Scan for the cell matching the given text and deliver its (x, y) coordinate at center. 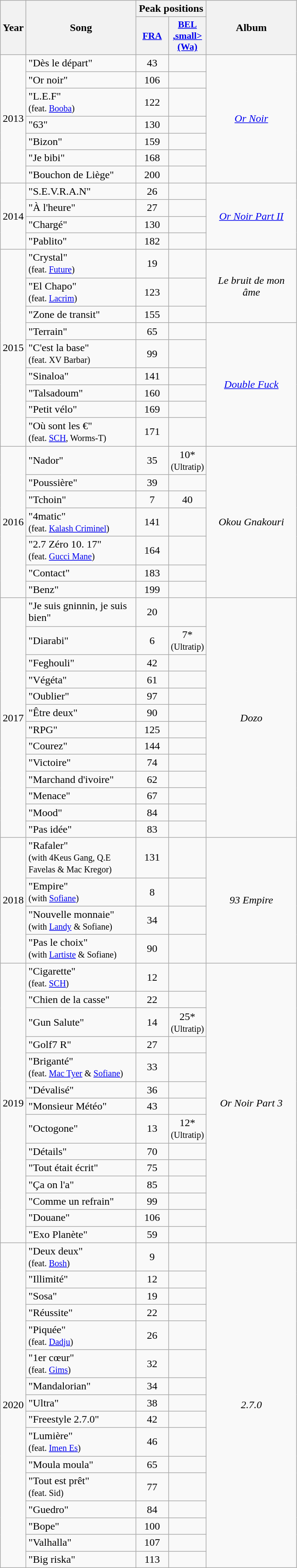
168 (152, 158)
"Briganté" (feat. Mac Tyer & Sofiane) (81, 1067)
107 (152, 1543)
"Où sont les €"(feat. SCH, Worms-T) (81, 432)
"Benz" (81, 589)
"S.E.V.R.A.N" (81, 191)
"Talsadoum" (81, 393)
"2.7 Zéro 10. 17"(feat. Gucci Mane) (81, 550)
"Feghouli" (81, 663)
8 (152, 892)
59 (152, 1234)
83 (152, 829)
Song (81, 28)
33 (152, 1067)
"Réussite" (81, 1313)
97 (152, 696)
"Piquée" (feat. Dadju) (81, 1335)
"63" (81, 125)
Le bruit de mon âme (251, 286)
"Octogone" (81, 1129)
"Chargé" (81, 224)
"Chien de la casse" (81, 999)
"Big riska" (81, 1559)
36 (152, 1089)
Year (13, 28)
"Ça on l'a" (81, 1185)
"Freestyle 2.7.0" (81, 1420)
62 (152, 779)
"Nador" (81, 460)
171 (152, 432)
39 (152, 483)
"Illimité" (81, 1279)
93 Empire (251, 900)
"Victoire" (81, 763)
100 (152, 1526)
"4matic"(feat. Kalash Criminel) (81, 522)
2018 (13, 900)
46 (152, 1442)
169 (152, 410)
9 (152, 1257)
"L.E.F"(feat. Booba) (81, 102)
131 (152, 858)
"Petit vélo" (81, 410)
159 (152, 141)
"Dévalisé" (81, 1089)
"El Chapo"(feat. Lacrim) (81, 292)
85 (152, 1185)
"Oublier" (81, 696)
"Rafaler" (with 4Keus Gang, Q.E Favelas & Mac Kregor) (81, 858)
Or Noir (251, 119)
74 (152, 763)
"Lumière" (feat. Imen Es) (81, 1442)
"C'est la base" (feat. XV Barbar) (81, 354)
182 (152, 241)
"Terrain" (81, 331)
"Valhalla" (81, 1543)
"RPG" (81, 730)
"Zone de transit" (81, 314)
2019 (13, 1103)
14 (152, 1022)
155 (152, 314)
"À l'heure" (81, 208)
"Gun Salute" (81, 1022)
200 (152, 175)
"Or noir" (81, 80)
"Bope" (81, 1526)
Or Noir Part II (251, 216)
"Nouvelle monnaie" (with Landy & Sofiane) (81, 920)
"Golf7 R" (81, 1044)
"Douane" (81, 1218)
"Moula moula" (81, 1465)
Dozo (251, 718)
125 (152, 730)
"Mandalorian" (81, 1386)
"Empire" (with Sofiane) (81, 892)
183 (152, 573)
"Être deux" (81, 713)
Peak positions (171, 9)
199 (152, 589)
123 (152, 292)
"1er cœur" (feat. Gims) (81, 1363)
"Deux deux" (feat. Bosh) (81, 1257)
"Crystal" (feat. Future) (81, 264)
6 (152, 640)
13 (152, 1129)
"Tout était écrit" (81, 1168)
"Diarabi" (81, 640)
"Menace" (81, 796)
113 (152, 1559)
2013 (13, 119)
12*(Ultratip) (188, 1129)
2017 (13, 718)
25*(Ultratip) (188, 1022)
"Exo Planète" (81, 1234)
2.7.0 (251, 1405)
"Pas le choix" (with Lartiste & Sofiane) (81, 948)
Okou Gnakouri (251, 522)
BEL,small>(Wa) (188, 36)
"Je bibi" (81, 158)
35 (152, 460)
2020 (13, 1405)
2016 (13, 522)
77 (152, 1487)
"Je suis gninnin, je suis bien" (81, 612)
"Sinaloa" (81, 376)
20 (152, 612)
"Ultra" (81, 1403)
7 (152, 500)
10*(Ultratip) (188, 460)
70 (152, 1151)
160 (152, 393)
2015 (13, 348)
"Bizon" (81, 141)
"Sosa" (81, 1296)
Album (251, 28)
"Tout est prêt" (feat. Sid) (81, 1487)
"Poussière" (81, 483)
"Cigarette" (feat. SCH) (81, 977)
"Comme un refrain" (81, 1201)
122 (152, 102)
"Pablito" (81, 241)
"Courez" (81, 746)
2014 (13, 216)
7*(Ultratip) (188, 640)
67 (152, 796)
FRA (152, 36)
Or Noir Part 3 (251, 1103)
164 (152, 550)
"Pas idée" (81, 829)
"Contact" (81, 573)
"Bouchon de Liège" (81, 175)
38 (152, 1403)
"Guedro" (81, 1509)
"Marchand d'ivoire" (81, 779)
Double Fuck (251, 384)
"Mood" (81, 813)
75 (152, 1168)
61 (152, 679)
"Monsieur Météo" (81, 1106)
"Tchoin" (81, 500)
"Détails" (81, 1151)
144 (152, 746)
"Dès le départ" (81, 63)
40 (188, 500)
32 (152, 1363)
"Végéta" (81, 679)
